Pinpoint the cell where the given text exists, returning its [x, y] midpoint coordinate. 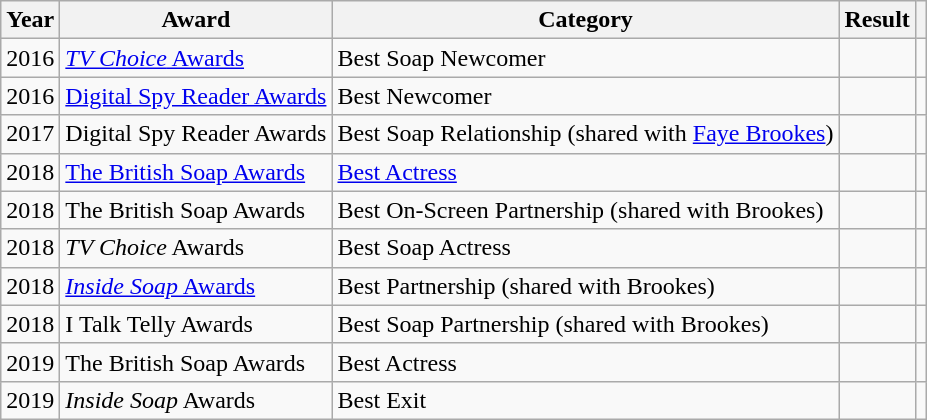
I Talk Telly Awards [196, 324]
Best Newcomer [586, 96]
Best Soap Newcomer [586, 58]
Best On-Screen Partnership (shared with Brookes) [586, 210]
Year [30, 20]
Best Soap Actress [586, 248]
Result [877, 20]
Best Soap Relationship (shared with Faye Brookes) [586, 134]
Best Partnership (shared with Brookes) [586, 286]
2017 [30, 134]
Award [196, 20]
Best Exit [586, 400]
Category [586, 20]
Best Soap Partnership (shared with Brookes) [586, 324]
